From the cell containing the given text, extract its center point as [x, y] coordinate. 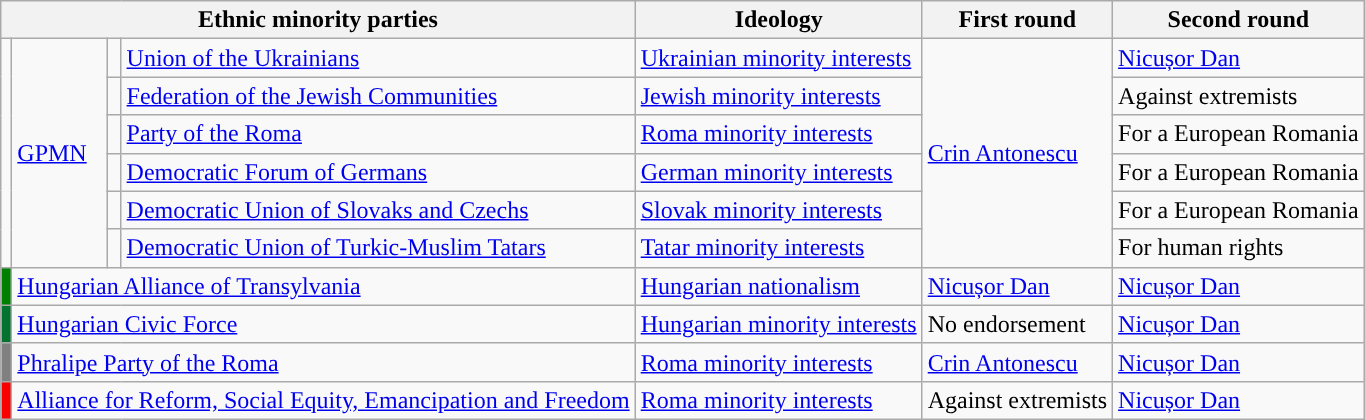
For human rights [1239, 248]
Federation of the Jewish Communities [378, 96]
Ethnic minority parties [318, 20]
Ukrainian minority interests [778, 58]
Democratic Union of Slovaks and Czechs [378, 210]
Ideology [778, 20]
Union of the Ukrainians [378, 58]
Hungarian minority interests [778, 324]
Alliance for Reform, Social Equity, Emancipation and Freedom [324, 400]
Jewish minority interests [778, 96]
No endorsement [1017, 324]
Hungarian Civic Force [324, 324]
Second round [1239, 20]
German minority interests [778, 172]
Phralipe Party of the Roma [324, 362]
Slovak minority interests [778, 210]
Hungarian nationalism [778, 286]
Tatar minority interests [778, 248]
Hungarian Alliance of Transylvania [324, 286]
Party of the Roma [378, 134]
First round [1017, 20]
GPMN [60, 153]
Democratic Union of Turkic-Muslim Tatars [378, 248]
Democratic Forum of Germans [378, 172]
